Locate the cell with the specified text and output its (x, y) center coordinate. 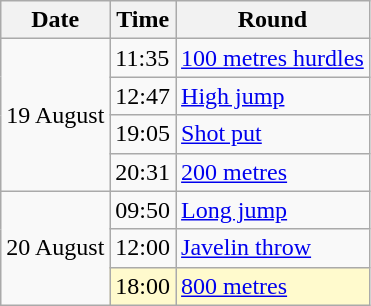
Shot put (273, 134)
20 August (56, 248)
19:05 (143, 134)
Time (143, 20)
09:50 (143, 210)
Javelin throw (273, 248)
200 metres (273, 172)
Long jump (273, 210)
12:00 (143, 248)
100 metres hurdles (273, 58)
800 metres (273, 286)
Round (273, 20)
Date (56, 20)
18:00 (143, 286)
High jump (273, 96)
19 August (56, 115)
11:35 (143, 58)
12:47 (143, 96)
20:31 (143, 172)
